For the text-containing cell, return its midpoint in [x, y] coordinate format. 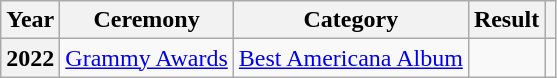
Best Americana Album [350, 58]
Grammy Awards [147, 58]
2022 [30, 58]
Result [506, 20]
Ceremony [147, 20]
Category [350, 20]
Year [30, 20]
